Output the [X, Y] coordinate of the center of the cell containing the given text.  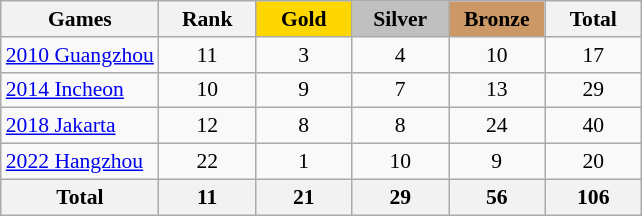
Gold [304, 19]
Silver [400, 19]
20 [594, 162]
7 [400, 90]
106 [594, 197]
17 [594, 55]
Bronze [496, 19]
22 [208, 162]
Rank [208, 19]
3 [304, 55]
Games [80, 19]
2022 Hangzhou [80, 162]
56 [496, 197]
40 [594, 126]
2010 Guangzhou [80, 55]
24 [496, 126]
12 [208, 126]
2014 Incheon [80, 90]
4 [400, 55]
1 [304, 162]
2018 Jakarta [80, 126]
21 [304, 197]
13 [496, 90]
